Pinpoint the cell where the given text exists, returning its (x, y) midpoint coordinate. 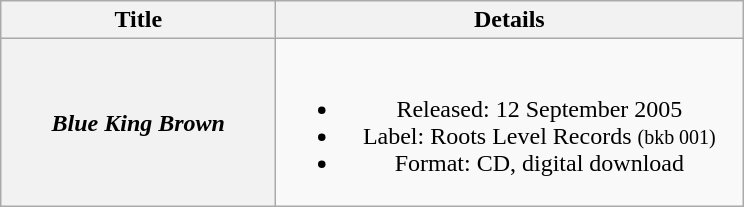
Details (510, 20)
Released: 12 September 2005Label: Roots Level Records (bkb 001)Format: CD, digital download (510, 122)
Title (138, 20)
Blue King Brown (138, 122)
